Determine the (x, y) coordinate at the center of the cell enclosing the given text.  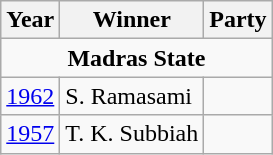
Year (30, 20)
T. K. Subbiah (132, 134)
Party (238, 20)
S. Ramasami (132, 96)
1962 (30, 96)
Madras State (136, 58)
Winner (132, 20)
1957 (30, 134)
